Capture the cell that displays the provided text and extract its (x, y) central coordinate. 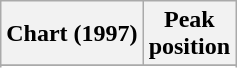
Chart (1997) (72, 34)
Peakposition (189, 34)
